Return (x, y) of the center of cell containing provided text 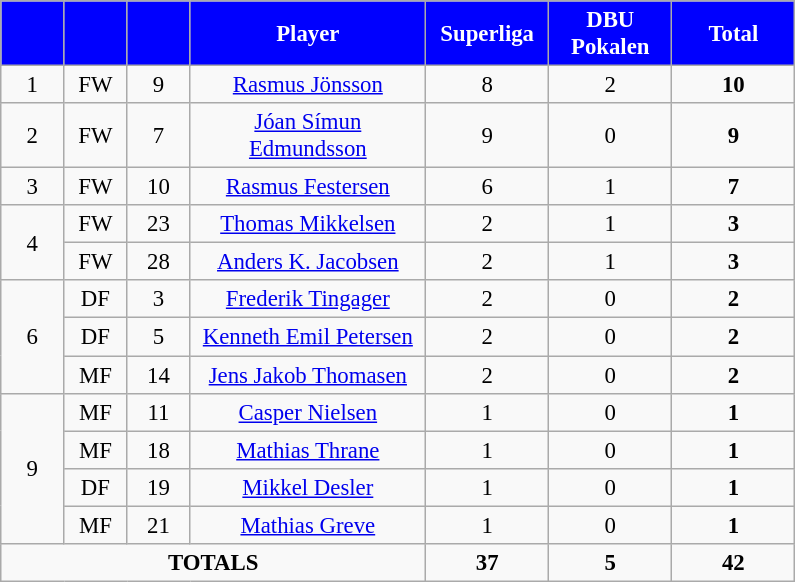
TOTALS (214, 563)
Total (734, 34)
Rasmus Festersen (308, 187)
Casper Nielsen (308, 412)
21 (158, 525)
28 (158, 262)
14 (158, 375)
Frederik Tingager (308, 299)
DBU Pokalen (610, 34)
Jens Jakob Thomasen (308, 375)
8 (488, 85)
Jóan Símun Edmundsson (308, 136)
42 (734, 563)
Anders K. Jacobsen (308, 262)
Thomas Mikkelsen (308, 224)
Mikkel Desler (308, 487)
37 (488, 563)
18 (158, 450)
11 (158, 412)
19 (158, 487)
23 (158, 224)
4 (32, 242)
Kenneth Emil Petersen (308, 337)
Player (308, 34)
Superliga (488, 34)
Mathias Thrane (308, 450)
Mathias Greve (308, 525)
Rasmus Jönsson (308, 85)
